Extract the (x, y) coordinate from the center of the cell holding the provided text.  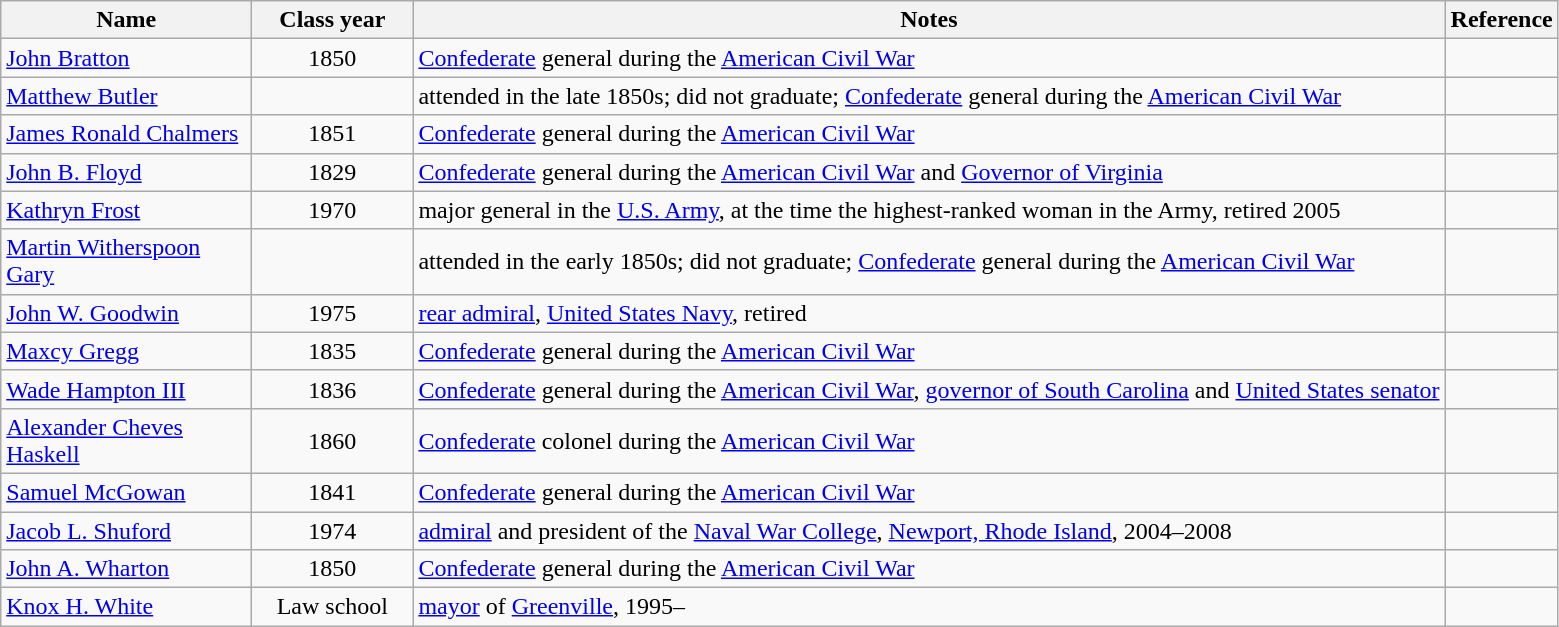
1970 (332, 210)
attended in the early 1850s; did not graduate; Confederate general during the American Civil War (929, 262)
1975 (332, 313)
mayor of Greenville, 1995– (929, 607)
John Bratton (126, 58)
1851 (332, 134)
Maxcy Gregg (126, 351)
Law school (332, 607)
Confederate colonel during the American Civil War (929, 440)
Confederate general during the American Civil War and Governor of Virginia (929, 172)
Knox H. White (126, 607)
1841 (332, 492)
John B. Floyd (126, 172)
Kathryn Frost (126, 210)
John A. Wharton (126, 569)
1829 (332, 172)
Martin Witherspoon Gary (126, 262)
Class year (332, 20)
Notes (929, 20)
Matthew Butler (126, 96)
1860 (332, 440)
Alexander Cheves Haskell (126, 440)
Wade Hampton III (126, 389)
Reference (1502, 20)
major general in the U.S. Army, at the time the highest-ranked woman in the Army, retired 2005 (929, 210)
Samuel McGowan (126, 492)
rear admiral, United States Navy, retired (929, 313)
James Ronald Chalmers (126, 134)
attended in the late 1850s; did not graduate; Confederate general during the American Civil War (929, 96)
1835 (332, 351)
Confederate general during the American Civil War, governor of South Carolina and United States senator (929, 389)
Name (126, 20)
John W. Goodwin (126, 313)
Jacob L. Shuford (126, 531)
1836 (332, 389)
admiral and president of the Naval War College, Newport, Rhode Island, 2004–2008 (929, 531)
1974 (332, 531)
